Provide the (X, Y) coordinate of the cell's center where the given text is located.  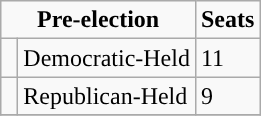
Democratic-Held (107, 58)
9 (227, 96)
Republican-Held (107, 96)
11 (227, 58)
Seats (227, 20)
Pre-election (98, 20)
